For the text-containing cell, return its midpoint in [x, y] coordinate format. 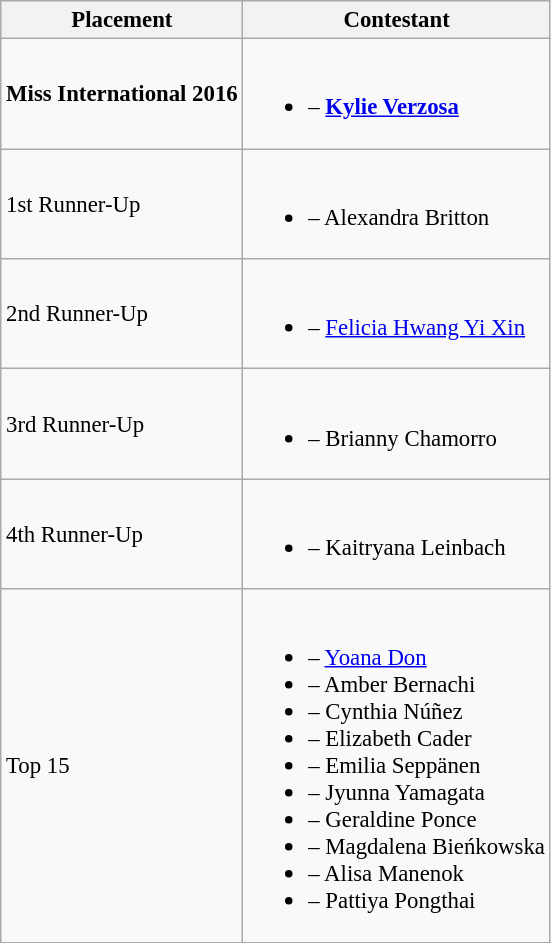
– Alexandra Britton [396, 204]
Top 15 [122, 766]
– Kaitryana Leinbach [396, 534]
– Kylie Verzosa [396, 94]
– Felicia Hwang Yi Xin [396, 314]
2nd Runner-Up [122, 314]
Placement [122, 20]
– Brianny Chamorro [396, 424]
3rd Runner-Up [122, 424]
1st Runner-Up [122, 204]
Miss International 2016 [122, 94]
Contestant [396, 20]
4th Runner-Up [122, 534]
